Return [X, Y] of the center of cell containing provided text 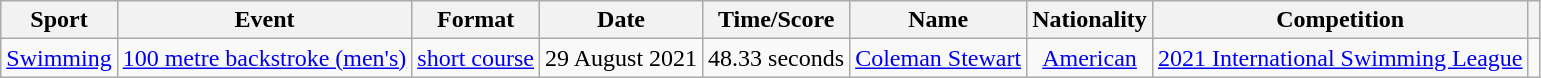
Competition [1340, 20]
Sport [59, 20]
short course [476, 58]
Swimming [59, 58]
Format [476, 20]
100 metre backstroke (men's) [264, 58]
48.33 seconds [776, 58]
Name [938, 20]
Date [622, 20]
American [1090, 58]
Event [264, 20]
2021 International Swimming League [1340, 58]
Nationality [1090, 20]
29 August 2021 [622, 58]
Coleman Stewart [938, 58]
Time/Score [776, 20]
